Extract the [X, Y] coordinate from the center of the cell holding the provided text.  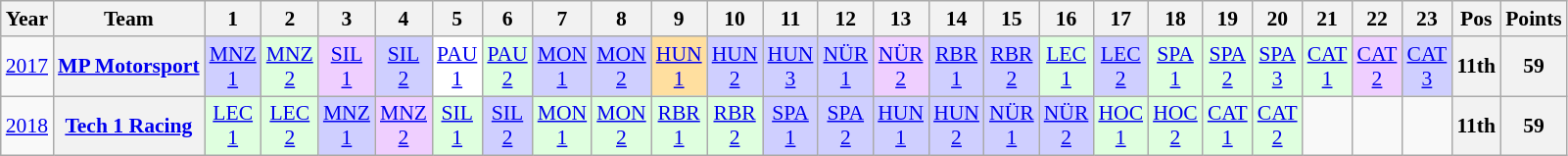
23 [1426, 19]
11 [791, 19]
PAU1 [456, 67]
MP Motorsport [129, 67]
2 [290, 19]
Tech 1 Racing [129, 126]
Team [129, 19]
6 [507, 19]
10 [735, 19]
19 [1228, 19]
SPA3 [1277, 67]
17 [1120, 19]
PAU2 [507, 67]
CAT3 [1426, 67]
1 [233, 19]
8 [621, 19]
7 [562, 19]
12 [845, 19]
4 [404, 19]
Pos [1476, 19]
2017 [27, 67]
21 [1328, 19]
HOC1 [1120, 126]
2018 [27, 126]
15 [1012, 19]
9 [680, 19]
22 [1377, 19]
5 [456, 19]
HOC2 [1175, 126]
18 [1175, 19]
16 [1067, 19]
20 [1277, 19]
14 [956, 19]
HUN3 [791, 67]
Points [1534, 19]
Year [27, 19]
3 [347, 19]
13 [901, 19]
